Pinpoint the cell where the given text exists, returning its (x, y) midpoint coordinate. 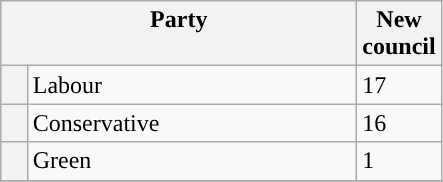
Labour (192, 85)
New council (399, 34)
Party (179, 34)
1 (399, 161)
Conservative (192, 123)
16 (399, 123)
17 (399, 85)
Green (192, 161)
